Locate the cell with the specified text and output its (X, Y) center coordinate. 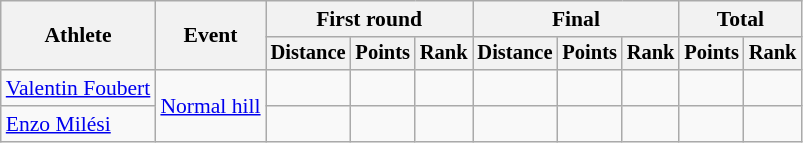
Athlete (78, 36)
Final (576, 19)
First round (370, 19)
Normal hill (210, 106)
Enzo Milési (78, 124)
Total (740, 19)
Valentin Foubert (78, 88)
Event (210, 36)
